Determine the (X, Y) coordinate at the center of the cell enclosing the given text.  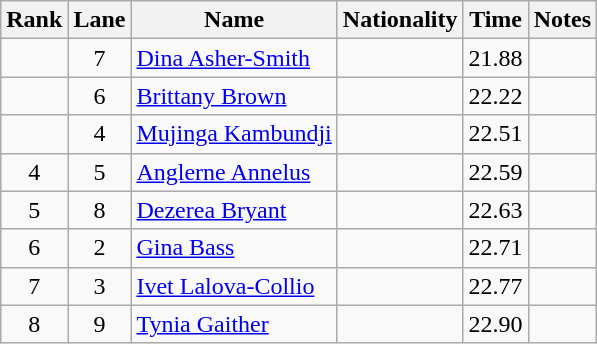
22.22 (496, 96)
Name (234, 20)
21.88 (496, 58)
Notes (562, 20)
22.77 (496, 286)
22.63 (496, 210)
Time (496, 20)
3 (100, 286)
Tynia Gaither (234, 324)
Nationality (400, 20)
Rank (34, 20)
22.71 (496, 248)
22.90 (496, 324)
2 (100, 248)
Lane (100, 20)
Mujinga Kambundji (234, 134)
22.59 (496, 172)
Gina Bass (234, 248)
9 (100, 324)
Ivet Lalova-Collio (234, 286)
Dina Asher-Smith (234, 58)
Anglerne Annelus (234, 172)
22.51 (496, 134)
Dezerea Bryant (234, 210)
Brittany Brown (234, 96)
